Return [X, Y] of the center of cell containing provided text 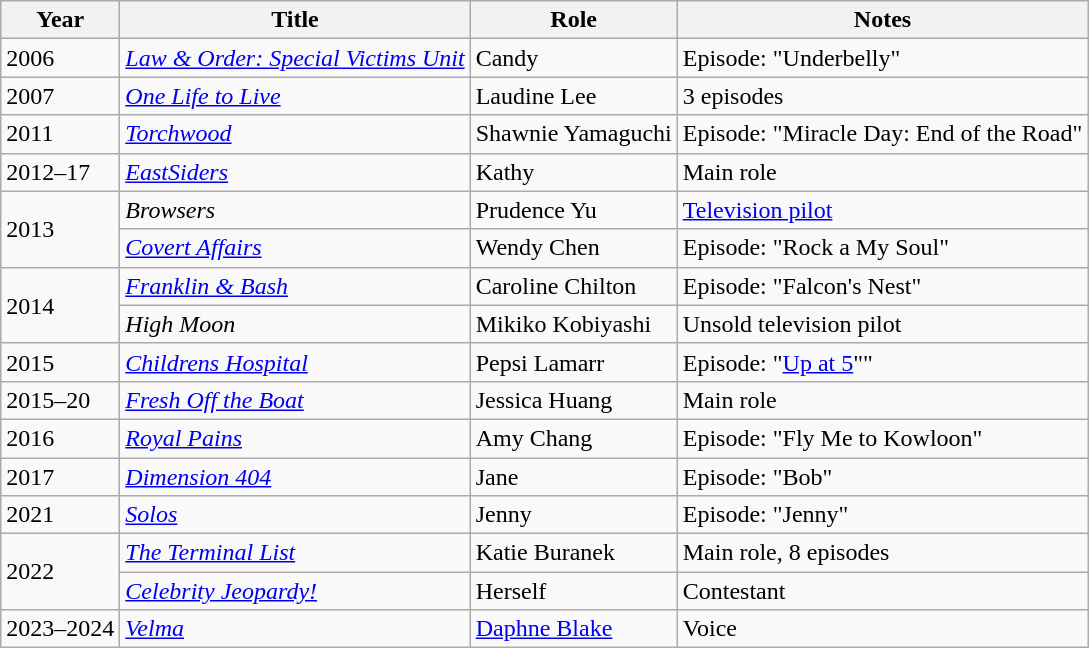
2014 [60, 305]
2012–17 [60, 172]
2013 [60, 229]
Fresh Off the Boat [295, 400]
Law & Order: Special Victims Unit [295, 58]
Franklin & Bash [295, 286]
Role [574, 20]
2022 [60, 572]
Episode: "Miracle Day: End of the Road" [882, 134]
Solos [295, 515]
Jessica Huang [574, 400]
Episode: "Jenny" [882, 515]
Unsold television pilot [882, 324]
2017 [60, 477]
Laudine Lee [574, 96]
Pepsi Lamarr [574, 362]
Television pilot [882, 210]
Childrens Hospital [295, 362]
Candy [574, 58]
2015 [60, 362]
Contestant [882, 591]
Kathy [574, 172]
Celebrity Jeopardy! [295, 591]
Royal Pains [295, 438]
Notes [882, 20]
Browsers [295, 210]
Amy Chang [574, 438]
2023–2024 [60, 629]
2007 [60, 96]
Title [295, 20]
Episode: "Falcon's Nest" [882, 286]
Herself [574, 591]
Torchwood [295, 134]
2006 [60, 58]
2015–20 [60, 400]
3 episodes [882, 96]
Velma [295, 629]
Episode: "Rock a My Soul" [882, 248]
Mikiko Kobiyashi [574, 324]
2011 [60, 134]
Caroline Chilton [574, 286]
Katie Buranek [574, 553]
Episode: "Up at 5"" [882, 362]
Dimension 404 [295, 477]
The Terminal List [295, 553]
2016 [60, 438]
One Life to Live [295, 96]
Year [60, 20]
Episode: "Bob" [882, 477]
Wendy Chen [574, 248]
High Moon [295, 324]
EastSiders [295, 172]
Covert Affairs [295, 248]
Episode: "Fly Me to Kowloon" [882, 438]
Prudence Yu [574, 210]
Jenny [574, 515]
Main role, 8 episodes [882, 553]
Daphne Blake [574, 629]
2021 [60, 515]
Voice [882, 629]
Episode: "Underbelly" [882, 58]
Jane [574, 477]
Shawnie Yamaguchi [574, 134]
